From the cell containing the given text, extract its center point as [x, y] coordinate. 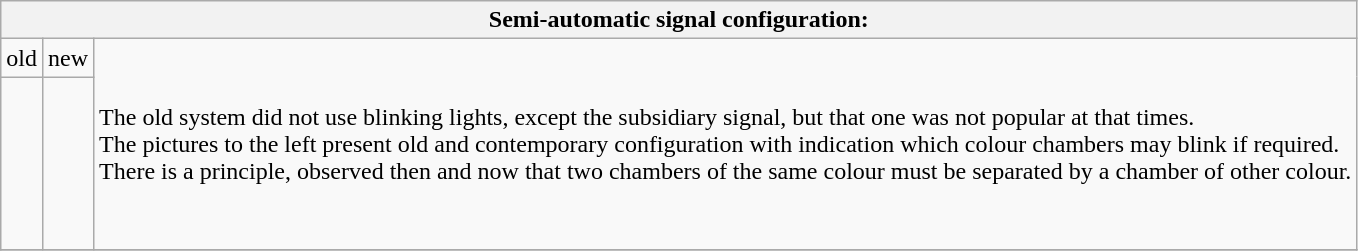
Semi-automatic signal configuration: [679, 20]
new [68, 58]
old [22, 58]
